Return the (X, Y) coordinate for the center point of the cell that contains the specified text.  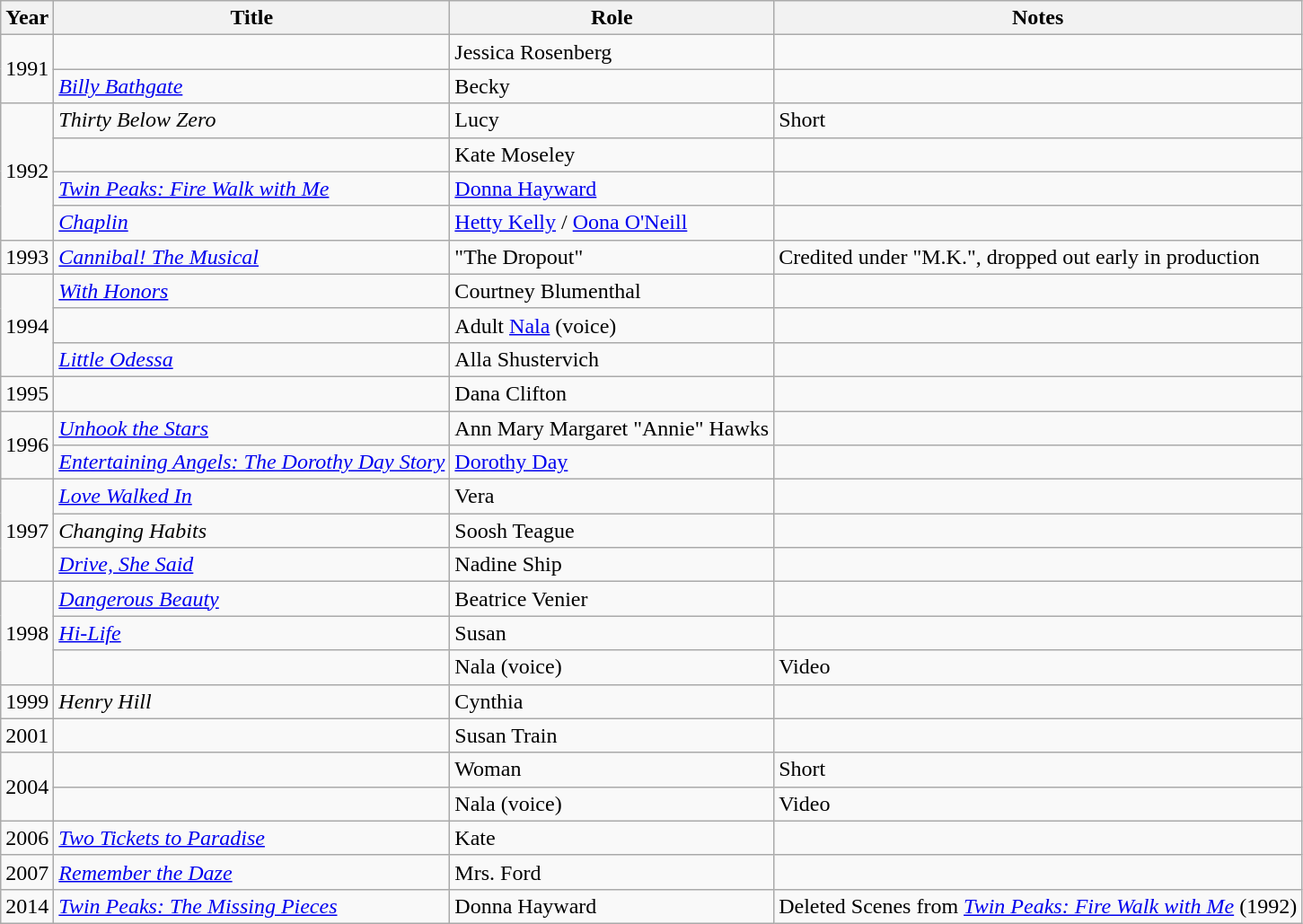
Deleted Scenes from Twin Peaks: Fire Walk with Me (1992) (1038, 906)
Hi-Life (251, 633)
Courtney Blumenthal (612, 291)
2004 (27, 787)
Year (27, 18)
Billy Bathgate (251, 86)
1993 (27, 257)
1991 (27, 69)
Dana Clifton (612, 393)
1999 (27, 701)
Role (612, 18)
Soosh Teague (612, 531)
1992 (27, 172)
Beatrice Venier (612, 599)
Woman (612, 770)
Thirty Below Zero (251, 120)
Ann Mary Margaret "Annie" Hawks (612, 428)
Entertaining Angels: The Dorothy Day Story (251, 462)
Susan (612, 633)
1994 (27, 325)
Alla Shustervich (612, 359)
Little Odessa (251, 359)
Changing Habits (251, 531)
1997 (27, 531)
Kate Moseley (612, 154)
Lucy (612, 120)
2007 (27, 872)
1996 (27, 445)
Dorothy Day (612, 462)
Twin Peaks: The Missing Pieces (251, 906)
With Honors (251, 291)
Chaplin (251, 223)
Credited under "M.K.", dropped out early in production (1038, 257)
Susan Train (612, 735)
Love Walked In (251, 497)
"The Dropout" (612, 257)
Henry Hill (251, 701)
Title (251, 18)
Mrs. Ford (612, 872)
2014 (27, 906)
1998 (27, 633)
1995 (27, 393)
Jessica Rosenberg (612, 52)
Unhook the Stars (251, 428)
Adult Nala (voice) (612, 325)
Hetty Kelly / Oona O'Neill (612, 223)
Remember the Daze (251, 872)
Dangerous Beauty (251, 599)
Two Tickets to Paradise (251, 838)
Twin Peaks: Fire Walk with Me (251, 189)
Nadine Ship (612, 565)
Cannibal! The Musical (251, 257)
Cynthia (612, 701)
Notes (1038, 18)
2001 (27, 735)
Kate (612, 838)
Becky (612, 86)
Drive, She Said (251, 565)
2006 (27, 838)
Vera (612, 497)
